For the text-containing cell, return its midpoint in [X, Y] coordinate format. 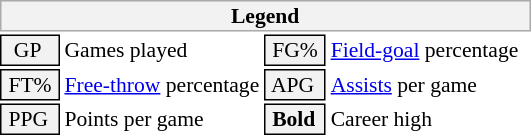
FT% [30, 85]
Free-throw percentage [162, 85]
APG [295, 85]
Field-goal percentage [430, 50]
FG% [295, 50]
Assists per game [430, 85]
Legend [265, 16]
GP [30, 50]
Games played [162, 50]
